Output the (X, Y) coordinate of the center of the cell containing the given text.  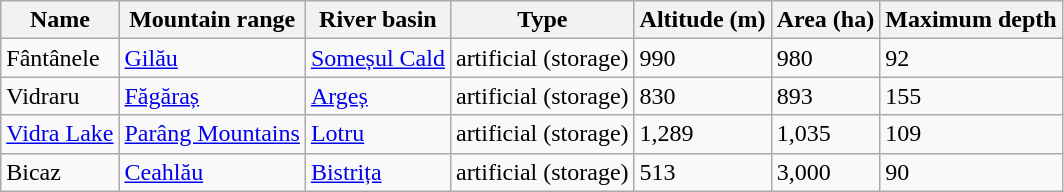
Lotru (378, 134)
109 (971, 134)
92 (971, 58)
893 (826, 96)
Parâng Mountains (212, 134)
3,000 (826, 172)
Vidra Lake (60, 134)
Altitude (m) (702, 20)
Name (60, 20)
1,035 (826, 134)
513 (702, 172)
Gilău (212, 58)
830 (702, 96)
River basin (378, 20)
1,289 (702, 134)
Maximum depth (971, 20)
Area (ha) (826, 20)
Someșul Cald (378, 58)
Bistrița (378, 172)
90 (971, 172)
155 (971, 96)
Bicaz (60, 172)
Vidraru (60, 96)
Mountain range (212, 20)
Fântânele (60, 58)
Argeș (378, 96)
Ceahlău (212, 172)
980 (826, 58)
990 (702, 58)
Făgăraș (212, 96)
Type (542, 20)
